Identify which cell holds the provided text, then report its (x, y) central coordinate. 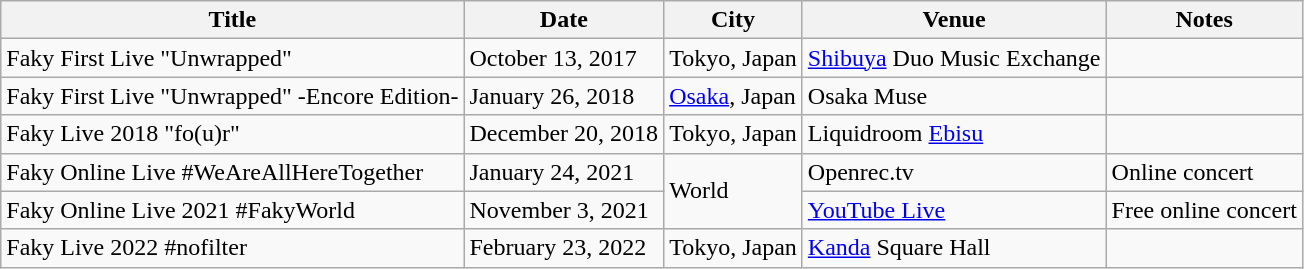
Free online concert (1204, 210)
Osaka, Japan (734, 96)
Faky First Live "Unwrapped" -Encore Edition- (232, 96)
City (734, 20)
Shibuya Duo Music Exchange (954, 58)
Faky Live 2018 "fo(u)r" (232, 134)
Online concert (1204, 172)
Title (232, 20)
January 24, 2021 (564, 172)
Faky First Live "Unwrapped" (232, 58)
Faky Online Live #WeAreAllHereTogether (232, 172)
December 20, 2018 (564, 134)
Liquidroom Ebisu (954, 134)
Faky Online Live 2021 #FakyWorld (232, 210)
Date (564, 20)
Openrec.tv (954, 172)
November 3, 2021 (564, 210)
Faky Live 2022 #nofilter (232, 248)
Osaka Muse (954, 96)
Notes (1204, 20)
YouTube Live (954, 210)
Kanda Square Hall (954, 248)
January 26, 2018 (564, 96)
Venue (954, 20)
October 13, 2017 (564, 58)
World (734, 191)
February 23, 2022 (564, 248)
